Determine the [X, Y] coordinate at the center of the cell enclosing the given text.  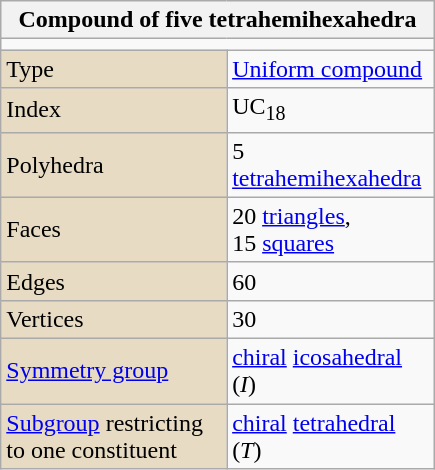
chiral icosahedral (I) [331, 372]
Faces [114, 230]
Polyhedra [114, 164]
Edges [114, 281]
Subgroup restricting to one constituent [114, 436]
Compound of five tetrahemihexahedra [218, 20]
Uniform compound [331, 69]
Symmetry group [114, 372]
30 [331, 319]
chiral tetrahedral (T) [331, 436]
Index [114, 110]
60 [331, 281]
Type [114, 69]
Vertices [114, 319]
UC18 [331, 110]
20 triangles,15 squares [331, 230]
5 tetrahemihexahedra [331, 164]
